Identify which cell holds the provided text, then report its [X, Y] central coordinate. 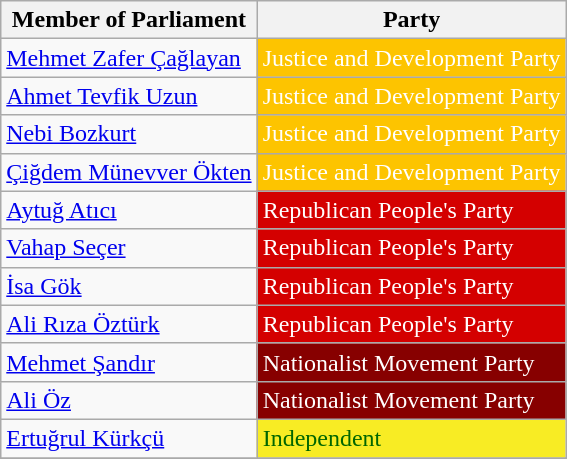
Ahmet Tevfik Uzun [129, 96]
İsa Gök [129, 286]
Nebi Bozkurt [129, 134]
Independent [412, 438]
Ali Öz [129, 400]
Mehmet Zafer Çağlayan [129, 58]
Vahap Seçer [129, 248]
Member of Parliament [129, 20]
Çiğdem Münevver Ökten [129, 172]
Mehmet Şandır [129, 362]
Party [412, 20]
Ertuğrul Kürkçü [129, 438]
Ali Rıza Öztürk [129, 324]
Aytuğ Atıcı [129, 210]
